Search for the cell housing the specified text and yield its (X, Y) center coordinate. 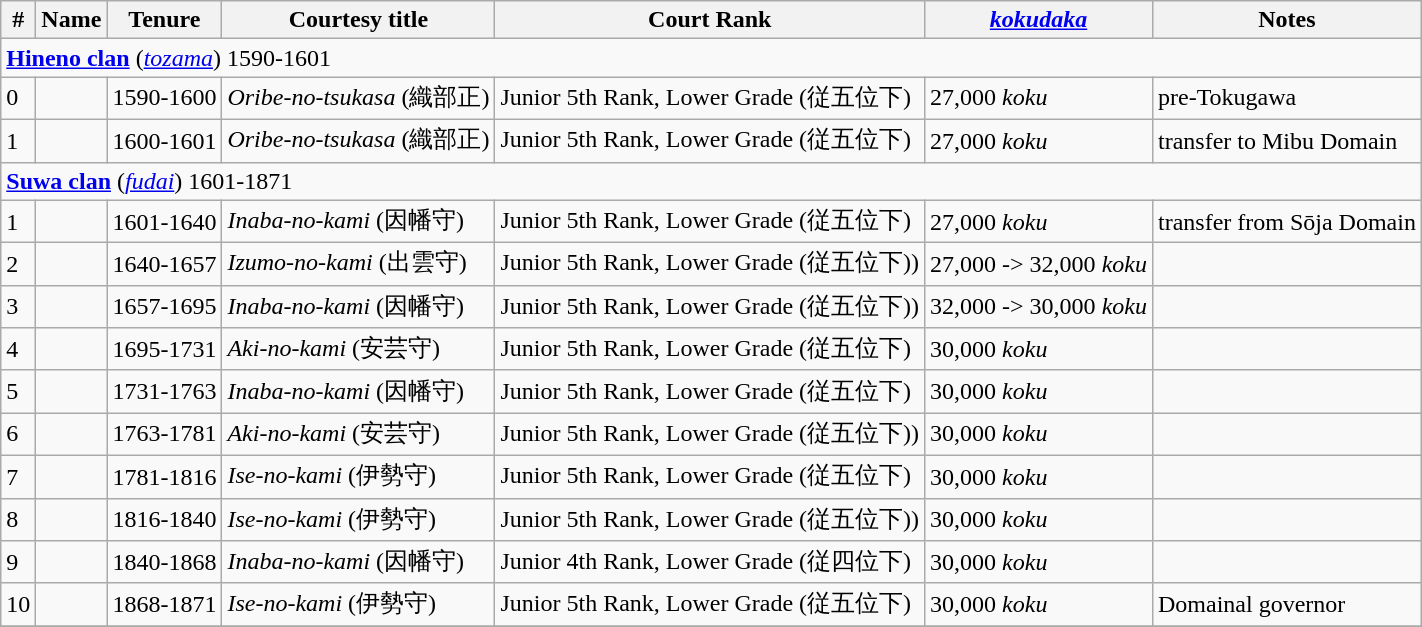
3 (18, 306)
1695-1731 (164, 350)
1816-1840 (164, 520)
4 (18, 350)
1868-1871 (164, 604)
27,000 -> 32,000 koku (1039, 264)
transfer from Sōja Domain (1286, 222)
8 (18, 520)
2 (18, 264)
1840-1868 (164, 562)
kokudaka (1039, 20)
9 (18, 562)
Courtesy title (358, 20)
32,000 -> 30,000 koku (1039, 306)
Junior 4th Rank, Lower Grade (従四位下) (710, 562)
Hineno clan (tozama) 1590-1601 (712, 58)
1600-1601 (164, 140)
Court Rank (710, 20)
10 (18, 604)
1763-1781 (164, 434)
Izumo-no-kami (出雲守) (358, 264)
Notes (1286, 20)
5 (18, 392)
# (18, 20)
1640-1657 (164, 264)
Tenure (164, 20)
Suwa clan (fudai) 1601-1871 (712, 181)
1601-1640 (164, 222)
7 (18, 476)
6 (18, 434)
Name (72, 20)
1731-1763 (164, 392)
transfer to Mibu Domain (1286, 140)
Domainal governor (1286, 604)
1781-1816 (164, 476)
0 (18, 98)
1590-1600 (164, 98)
pre-Tokugawa (1286, 98)
1657-1695 (164, 306)
